Search for the cell housing the specified text and yield its [X, Y] center coordinate. 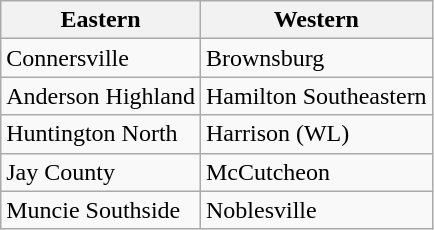
Jay County [101, 172]
Western [316, 20]
Anderson Highland [101, 96]
McCutcheon [316, 172]
Brownsburg [316, 58]
Huntington North [101, 134]
Connersville [101, 58]
Noblesville [316, 210]
Eastern [101, 20]
Muncie Southside [101, 210]
Harrison (WL) [316, 134]
Hamilton Southeastern [316, 96]
